Detect which cell encompasses the target text, then output its (x, y) center coordinate. 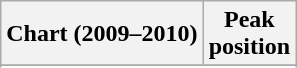
Peakposition (249, 34)
Chart (2009–2010) (102, 34)
